Determine the (X, Y) coordinate at the center of the cell enclosing the given text.  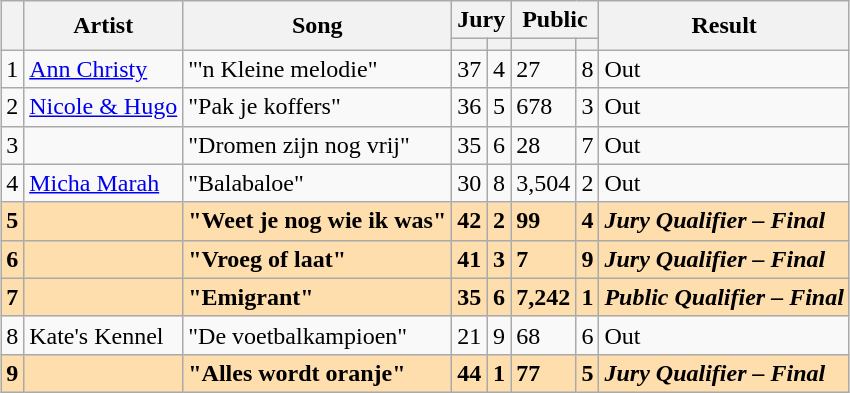
3,504 (544, 183)
"Balabaloe" (318, 183)
Micha Marah (104, 183)
21 (470, 335)
678 (544, 107)
7,242 (544, 297)
44 (470, 373)
"Dromen zijn nog vrij" (318, 145)
Song (318, 26)
Public Qualifier – Final (724, 297)
Ann Christy (104, 69)
"Emigrant" (318, 297)
68 (544, 335)
37 (470, 69)
"Pak je koffers" (318, 107)
"'n Kleine melodie" (318, 69)
28 (544, 145)
"Alles wordt oranje" (318, 373)
36 (470, 107)
99 (544, 221)
Result (724, 26)
Kate's Kennel (104, 335)
"Vroeg of laat" (318, 259)
77 (544, 373)
27 (544, 69)
Jury (482, 20)
Artist (104, 26)
"Weet je nog wie ik was" (318, 221)
41 (470, 259)
30 (470, 183)
Public (555, 20)
42 (470, 221)
Nicole & Hugo (104, 107)
"De voetbalkampioen" (318, 335)
